Identify which cell holds the provided text, then report its [x, y] central coordinate. 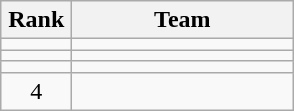
Team [182, 20]
Rank [36, 20]
4 [36, 91]
